Return the [x, y] coordinate for the center point of the cell that contains the specified text.  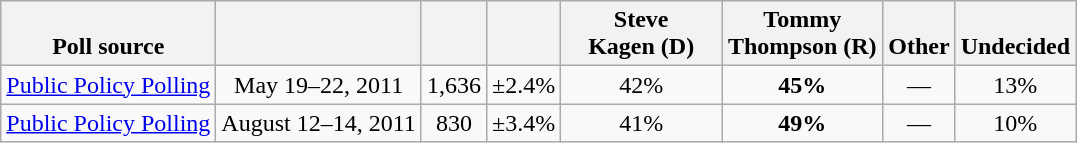
TommyThompson (R) [802, 34]
10% [1015, 123]
830 [454, 123]
1,636 [454, 85]
May 19–22, 2011 [319, 85]
SteveKagen (D) [642, 34]
August 12–14, 2011 [319, 123]
±2.4% [523, 85]
42% [642, 85]
Undecided [1015, 34]
49% [802, 123]
13% [1015, 85]
41% [642, 123]
Poll source [108, 34]
±3.4% [523, 123]
Other [919, 34]
45% [802, 85]
